Scan for the cell matching the given text and deliver its [x, y] coordinate at center. 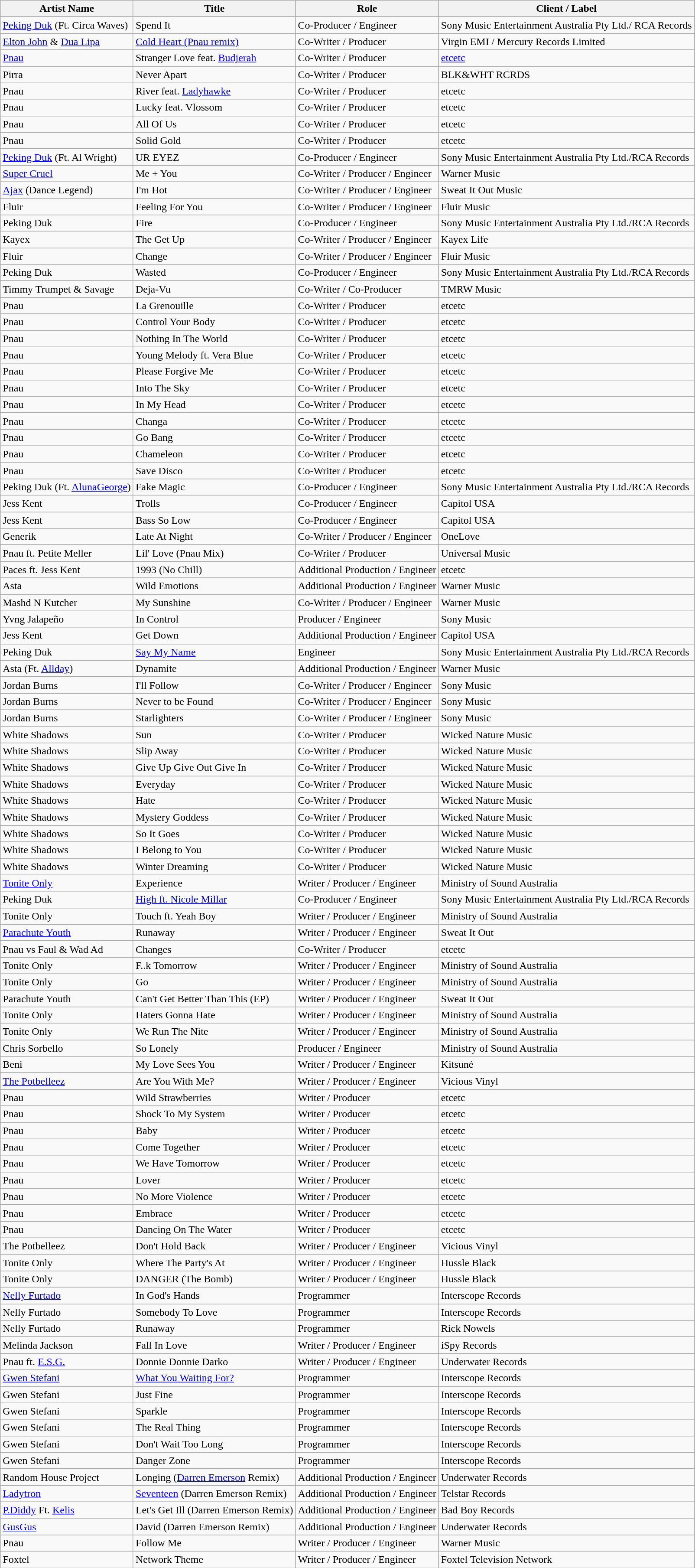
Solid Gold [214, 140]
Stranger Love feat. Budjerah [214, 58]
Get Down [214, 636]
I'm Hot [214, 190]
In Control [214, 619]
Timmy Trumpet & Savage [67, 289]
Shock To My System [214, 1114]
Mashd N Kutcher [67, 603]
Lover [214, 1180]
Peking Duk (Ft. Circa Waves) [67, 25]
Beni [67, 1065]
Touch ft. Yeah Boy [214, 916]
Wasted [214, 273]
David (Darren Emerson Remix) [214, 1526]
Fire [214, 223]
Give Up Give Out Give In [214, 768]
Wild Emotions [214, 586]
Foxtel [67, 1560]
Control Your Body [214, 322]
Never Apart [214, 75]
So Lonely [214, 1048]
Changa [214, 421]
Bad Boy Records [566, 1510]
Elton John & Dua Lipa [67, 42]
Deja-Vu [214, 289]
Dancing On The Water [214, 1229]
Save Disco [214, 470]
Peking Duk (Ft. AlunaGeorge) [67, 487]
All Of Us [214, 124]
Paces ft. Jess Kent [67, 570]
Bass So Low [214, 520]
My Love Sees You [214, 1065]
GusGus [67, 1526]
OneLove [566, 537]
Slip Away [214, 751]
Yvng Jalapeño [67, 619]
Changes [214, 949]
No More Violence [214, 1196]
I Belong to You [214, 850]
Haters Gonna Hate [214, 1015]
Spend It [214, 25]
TMRW Music [566, 289]
F..k Tomorrow [214, 965]
Trolls [214, 504]
DANGER (The Bomb) [214, 1279]
1993 (No Chill) [214, 570]
Young Melody ft. Vera Blue [214, 355]
Sun [214, 735]
Go Bang [214, 437]
We Have Tomorrow [214, 1164]
Asta [67, 586]
Sparkle [214, 1411]
What You Waiting For? [214, 1378]
In My Head [214, 404]
Kayex [67, 240]
Role [367, 9]
Say My Name [214, 652]
Ladytron [67, 1493]
Starlighters [214, 718]
The Real Thing [214, 1428]
Wild Strawberries [214, 1098]
Pnau ft. E.S.G. [67, 1362]
Sweat It Out Music [566, 190]
Random House Project [67, 1477]
Kitsuné [566, 1065]
Dynamite [214, 668]
River feat. Ladyhawke [214, 91]
Nothing In The World [214, 339]
Co-Writer / Co-Producer [367, 289]
In God's Hands [214, 1296]
Super Cruel [67, 173]
Late At Night [214, 537]
Sony Music Entertainment Australia Pty Ltd./ RCA Records [566, 25]
Please Forgive Me [214, 372]
Lucky feat. Vlossom [214, 108]
Cold Heart (Pnau remix) [214, 42]
Fall In Love [214, 1345]
Longing (Darren Emerson Remix) [214, 1477]
BLK&WHT RCRDS [566, 75]
P.Diddy Ft. Kelis [67, 1510]
Donnie Donnie Darko [214, 1362]
Seventeen (Darren Emerson Remix) [214, 1493]
Title [214, 9]
Pnau vs Faul & Wad Ad [67, 949]
Me + You [214, 173]
Ajax (Dance Legend) [67, 190]
Hate [214, 801]
Danger Zone [214, 1460]
Where The Party's At [214, 1263]
La Grenouille [214, 306]
Pnau ft. Petite Meller [67, 553]
UR EYEZ [214, 157]
Fake Magic [214, 487]
Generik [67, 537]
Don't Wait Too Long [214, 1444]
Asta (Ft. Allday) [67, 668]
Into The Sky [214, 388]
Foxtel Television Network [566, 1560]
Baby [214, 1131]
Telstar Records [566, 1493]
Winter Dreaming [214, 867]
Come Together [214, 1147]
Don't Hold Back [214, 1246]
So It Goes [214, 834]
The Get Up [214, 240]
Change [214, 256]
I'll Follow [214, 685]
We Run The Nite [214, 1032]
Mystery Goddess [214, 817]
Melinda Jackson [67, 1345]
Artist Name [67, 9]
Universal Music [566, 553]
Experience [214, 883]
Follow Me [214, 1543]
Let's Get Ill (Darren Emerson Remix) [214, 1510]
Feeling For You [214, 207]
Rick Nowels [566, 1329]
Just Fine [214, 1395]
Are You With Me? [214, 1081]
Chameleon [214, 454]
Go [214, 982]
High ft. Nicole Millar [214, 900]
Lil' Love (Pnau Mix) [214, 553]
Embrace [214, 1213]
Can't Get Better Than This (EP) [214, 998]
Everyday [214, 784]
Never to be Found [214, 701]
Somebody To Love [214, 1312]
My Sunshine [214, 603]
iSpy Records [566, 1345]
Pirra [67, 75]
Engineer [367, 652]
Chris Sorbello [67, 1048]
Network Theme [214, 1560]
Virgin EMI / Mercury Records Limited [566, 42]
Peking Duk (Ft. Al Wright) [67, 157]
Client / Label [566, 9]
Kayex Life [566, 240]
